For the text-containing cell, return its midpoint in (x, y) coordinate format. 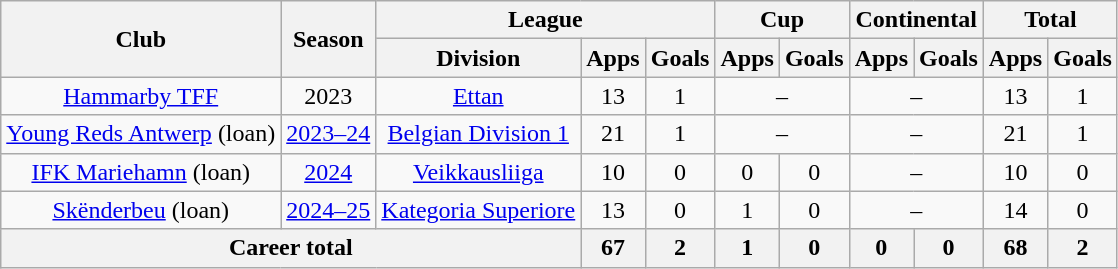
League (546, 20)
2024 (328, 172)
Young Reds Antwerp (loan) (141, 134)
Cup (782, 20)
IFK Mariehamn (loan) (141, 172)
68 (1015, 248)
Skënderbeu (loan) (141, 210)
2023 (328, 96)
2024–25 (328, 210)
Division (478, 58)
Hammarby TFF (141, 96)
Ettan (478, 96)
67 (613, 248)
Veikkausliiga (478, 172)
Total (1050, 20)
Belgian Division 1 (478, 134)
Career total (291, 248)
Kategoria Superiore (478, 210)
Continental (916, 20)
2023–24 (328, 134)
14 (1015, 210)
Club (141, 39)
Season (328, 39)
